Locate the cell with the specified text and output its (x, y) center coordinate. 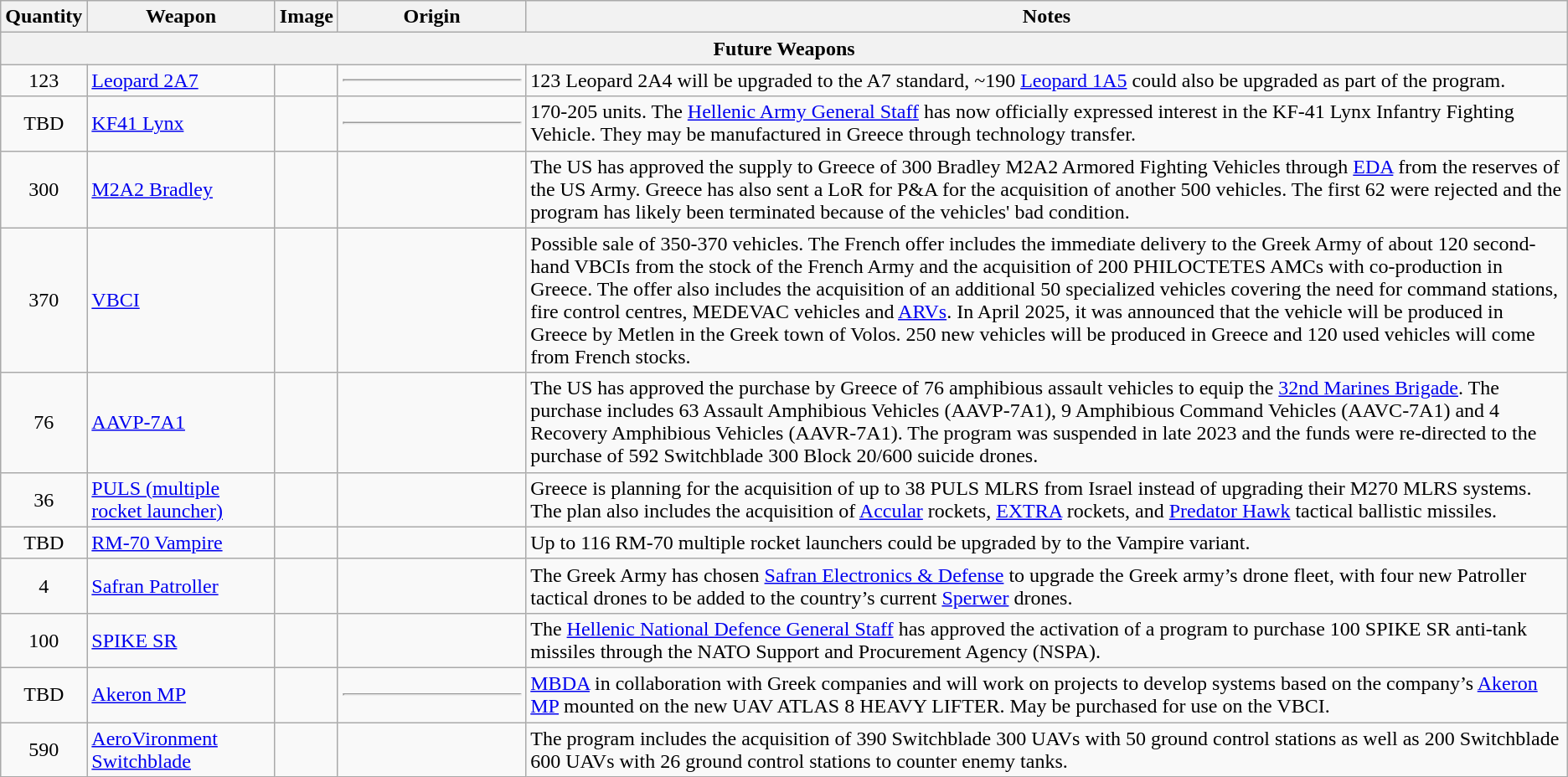
100 (44, 640)
300 (44, 189)
AAVP-7A1 (181, 422)
Image (307, 17)
M2A2 Bradley (181, 189)
Safran Patroller (181, 586)
SPIKE SR (181, 640)
590 (44, 749)
123 Leopard 2A4 will be upgraded to the A7 standard, ~190 Leopard 1A5 could also be upgraded as part of the program. (1047, 80)
Up to 116 RM-70 multiple rocket launchers could be upgraded by to the Vampire variant. (1047, 543)
Notes (1047, 17)
4 (44, 586)
370 (44, 300)
Future Weapons (784, 49)
RM-70 Vampire (181, 543)
Leopard 2A7 (181, 80)
KF41 Lynx (181, 124)
Quantity (44, 17)
36 (44, 499)
123 (44, 80)
Weapon (181, 17)
VBCI (181, 300)
76 (44, 422)
Akeron MP (181, 695)
Origin (431, 17)
PULS (multiple rocket launcher) (181, 499)
AeroVironment Switchblade (181, 749)
